Detect which cell encompasses the target text, then output its [x, y] center coordinate. 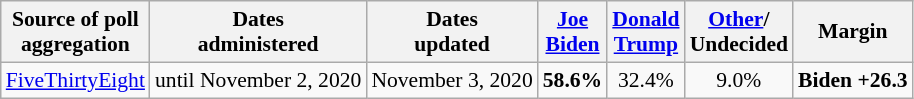
Biden +26.3 [853, 80]
Dates updated [452, 32]
JoeBiden [572, 32]
9.0% [739, 80]
November 3, 2020 [452, 80]
Dates administered [258, 32]
Margin [853, 32]
DonaldTrump [646, 32]
32.4% [646, 80]
Source of pollaggregation [76, 32]
FiveThirtyEight [76, 80]
until November 2, 2020 [258, 80]
Other/Undecided [739, 32]
58.6% [572, 80]
